Extract the (x, y) coordinate from the center of the cell holding the provided text.  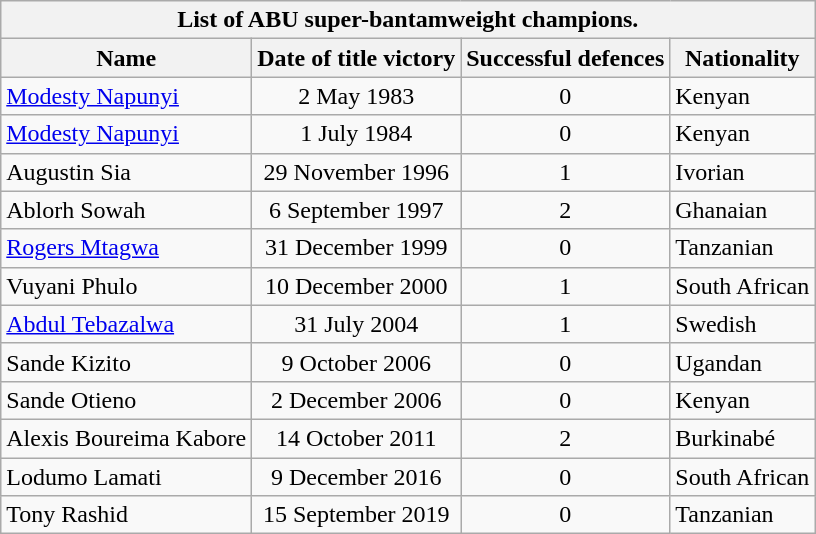
Tony Rashid (126, 515)
2 December 2006 (356, 400)
Ghanaian (742, 210)
Augustin Sia (126, 172)
Date of title victory (356, 58)
9 October 2006 (356, 362)
Swedish (742, 324)
31 December 1999 (356, 248)
29 November 1996 (356, 172)
Vuyani Phulo (126, 286)
6 September 1997 (356, 210)
9 December 2016 (356, 477)
2 May 1983 (356, 96)
List of ABU super-bantamweight champions. (408, 20)
14 October 2011 (356, 438)
Successful defences (566, 58)
Lodumo Lamati (126, 477)
10 December 2000 (356, 286)
Name (126, 58)
15 September 2019 (356, 515)
1 July 1984 (356, 134)
Sande Kizito (126, 362)
Alexis Boureima Kabore (126, 438)
Rogers Mtagwa (126, 248)
Ivorian (742, 172)
Burkinabé (742, 438)
Abdul Tebazalwa (126, 324)
Sande Otieno (126, 400)
Nationality (742, 58)
Ablorh Sowah (126, 210)
Ugandan (742, 362)
31 July 2004 (356, 324)
